Find where the given text appears and provide that cell's center as (x, y) coordinate. 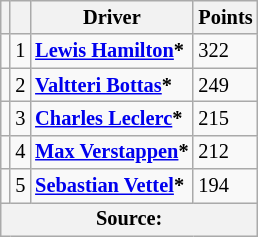
3 (20, 118)
Source: (130, 219)
Points (225, 17)
322 (225, 51)
Lewis Hamilton* (112, 51)
194 (225, 186)
Valtteri Bottas* (112, 85)
Driver (112, 17)
4 (20, 152)
215 (225, 118)
249 (225, 85)
2 (20, 85)
5 (20, 186)
212 (225, 152)
Sebastian Vettel* (112, 186)
1 (20, 51)
Charles Leclerc* (112, 118)
Max Verstappen* (112, 152)
